Detect which cell encompasses the target text, then output its (x, y) center coordinate. 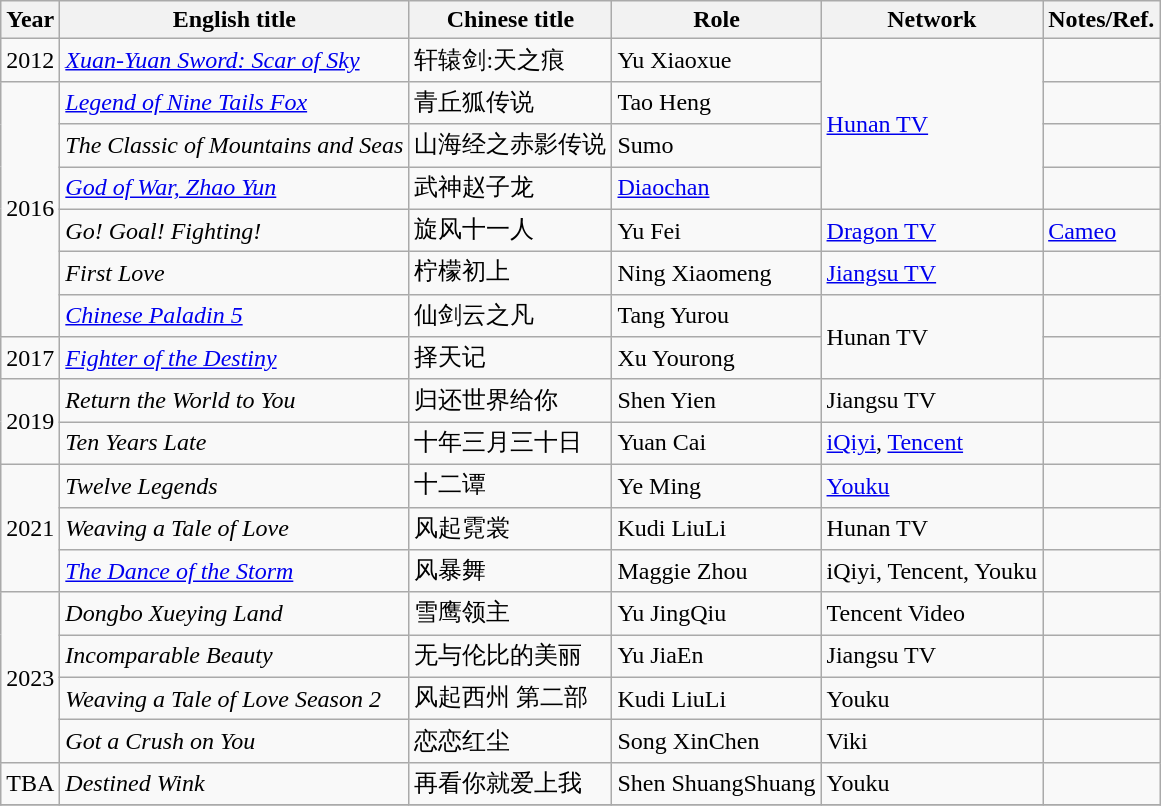
Twelve Legends (234, 486)
Shen ShuangShuang (716, 784)
Fighter of the Destiny (234, 358)
Role (716, 20)
无与伦比的美丽 (510, 656)
2012 (30, 60)
仙剑云之凡 (510, 316)
2019 (30, 422)
Cameo (1102, 230)
山海经之赤影传说 (510, 146)
Network (932, 20)
The Classic of Mountains and Seas (234, 146)
Song XinChen (716, 742)
Yu JiaEn (716, 656)
Incomparable Beauty (234, 656)
Ye Ming (716, 486)
Yu Xiaoxue (716, 60)
Dragon TV (932, 230)
2023 (30, 677)
Maggie Zhou (716, 572)
青丘狐传说 (510, 102)
柠檬初上 (510, 274)
Got a Crush on You (234, 742)
TBA (30, 784)
轩辕剑:天之痕 (510, 60)
风暴舞 (510, 572)
First Love (234, 274)
iQiyi, Tencent, Youku (932, 572)
Shen Yien (716, 400)
Yuan Cai (716, 444)
Tao Heng (716, 102)
Yu JingQiu (716, 614)
God of War, Zhao Yun (234, 188)
Xuan-Yuan Sword: Scar of Sky (234, 60)
2016 (30, 208)
十年三月三十日 (510, 444)
Chinese title (510, 20)
Xu Yourong (716, 358)
Tencent Video (932, 614)
雪鹰领主 (510, 614)
Destined Wink (234, 784)
归还世界给你 (510, 400)
Year (30, 20)
The Dance of the Storm (234, 572)
2017 (30, 358)
Weaving a Tale of Love Season 2 (234, 698)
Dongbo Xueying Land (234, 614)
2021 (30, 528)
恋恋红尘 (510, 742)
择天记 (510, 358)
再看你就爱上我 (510, 784)
Yu Fei (716, 230)
Go! Goal! Fighting! (234, 230)
Legend of Nine Tails Fox (234, 102)
武神赵子龙 (510, 188)
Diaochan (716, 188)
Weaving a Tale of Love (234, 528)
旋风十一人 (510, 230)
Ning Xiaomeng (716, 274)
Viki (932, 742)
English title (234, 20)
Ten Years Late (234, 444)
十二谭 (510, 486)
风起霓裳 (510, 528)
Notes/Ref. (1102, 20)
Chinese Paladin 5 (234, 316)
Tang Yurou (716, 316)
风起西州 第二部 (510, 698)
Return the World to You (234, 400)
iQiyi, Tencent (932, 444)
Sumo (716, 146)
